Locate the cell with the specified text and output its [X, Y] center coordinate. 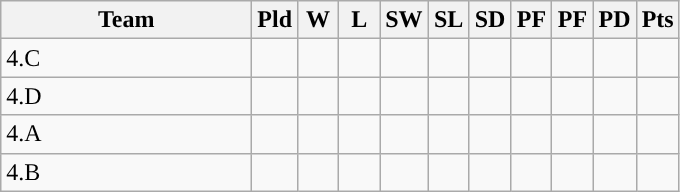
SL [448, 20]
Team [126, 20]
PD [614, 20]
L [360, 20]
Pts [658, 20]
4.B [126, 172]
SW [404, 20]
W [318, 20]
4.C [126, 58]
SD [490, 20]
4.A [126, 134]
Pld [275, 20]
4.D [126, 96]
